Locate the cell with the specified text and output its (x, y) center coordinate. 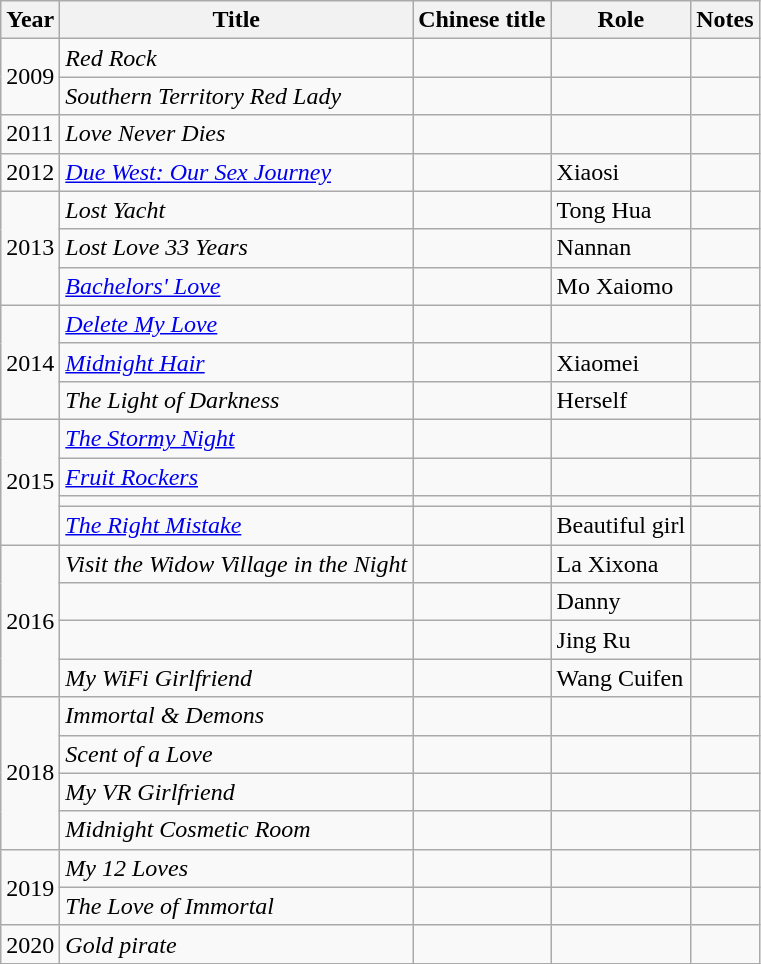
2011 (30, 134)
2013 (30, 248)
Scent of a Love (236, 754)
2012 (30, 172)
2016 (30, 621)
Lost Love 33 Years (236, 248)
Fruit Rockers (236, 477)
Southern Territory Red Lady (236, 96)
Lost Yacht (236, 210)
2019 (30, 887)
Mo Xaiomo (621, 286)
Year (30, 20)
2020 (30, 944)
Chinese title (482, 20)
Herself (621, 400)
La Xixona (621, 564)
Midnight Cosmetic Room (236, 830)
Notes (725, 20)
2014 (30, 362)
2009 (30, 77)
Bachelors' Love (236, 286)
My VR Girlfriend (236, 792)
Xiaomei (621, 362)
My 12 Loves (236, 868)
Love Never Dies (236, 134)
Nannan (621, 248)
Wang Cuifen (621, 678)
My WiFi Girlfriend (236, 678)
Xiaosi (621, 172)
Tong Hua (621, 210)
The Stormy Night (236, 438)
Due West: Our Sex Journey (236, 172)
Gold pirate (236, 944)
Immortal & Demons (236, 716)
2015 (30, 482)
Midnight Hair (236, 362)
Danny (621, 602)
The Right Mistake (236, 526)
Red Rock (236, 58)
Title (236, 20)
The Love of Immortal (236, 906)
Delete My Love (236, 324)
Visit the Widow Village in the Night (236, 564)
Role (621, 20)
Jing Ru (621, 640)
The Light of Darkness (236, 400)
Beautiful girl (621, 526)
2018 (30, 773)
